Search for the cell housing the specified text and yield its [X, Y] center coordinate. 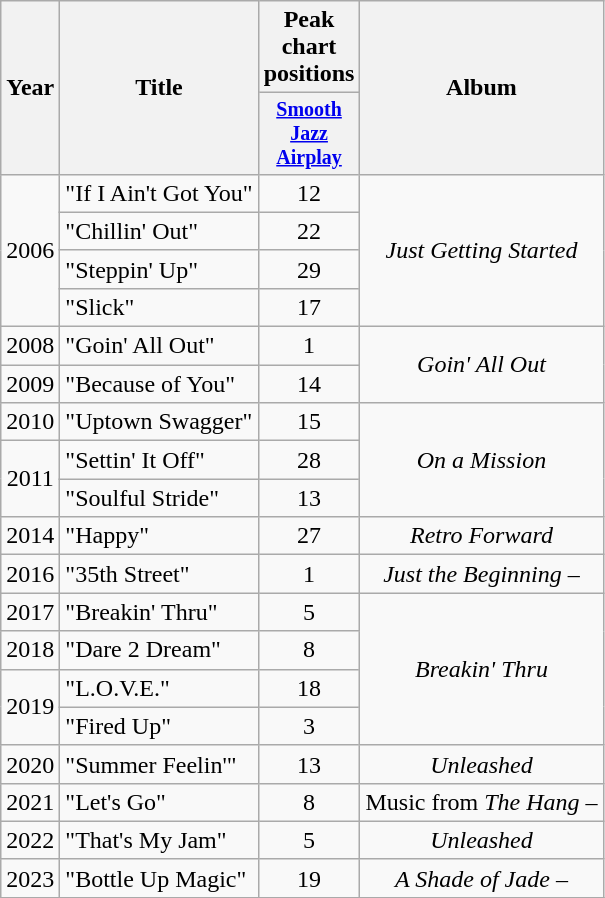
29 [309, 269]
2010 [30, 422]
Breakin' Thru [482, 669]
Album [482, 88]
"Let's Go" [159, 802]
"Settin' It Off" [159, 460]
"Summer Feelin'" [159, 764]
18 [309, 688]
"Chillin' Out" [159, 231]
"Dare 2 Dream" [159, 650]
3 [309, 726]
28 [309, 460]
2009 [30, 384]
2016 [30, 574]
2023 [30, 878]
Just the Beginning – [482, 574]
"35th Street" [159, 574]
"Uptown Swagger" [159, 422]
Goin' All Out [482, 365]
Year [30, 88]
2008 [30, 346]
"Steppin' Up" [159, 269]
Smooth JazzAirplay [309, 134]
2020 [30, 764]
2018 [30, 650]
19 [309, 878]
2006 [30, 250]
"Goin' All Out" [159, 346]
15 [309, 422]
Retro Forward [482, 536]
"L.O.V.E." [159, 688]
"If I Ain't Got You" [159, 193]
2011 [30, 479]
Just Getting Started [482, 250]
Peak chart positions [309, 47]
"Slick" [159, 307]
22 [309, 231]
2019 [30, 707]
2021 [30, 802]
17 [309, 307]
On a Mission [482, 460]
"Breakin' Thru" [159, 612]
2017 [30, 612]
2014 [30, 536]
"Happy" [159, 536]
"That's My Jam" [159, 840]
"Fired Up" [159, 726]
14 [309, 384]
"Bottle Up Magic" [159, 878]
Title [159, 88]
"Because of You" [159, 384]
A Shade of Jade – [482, 878]
2022 [30, 840]
Music from The Hang – [482, 802]
"Soulful Stride" [159, 498]
27 [309, 536]
12 [309, 193]
